Pinpoint the cell where the given text exists, returning its [X, Y] midpoint coordinate. 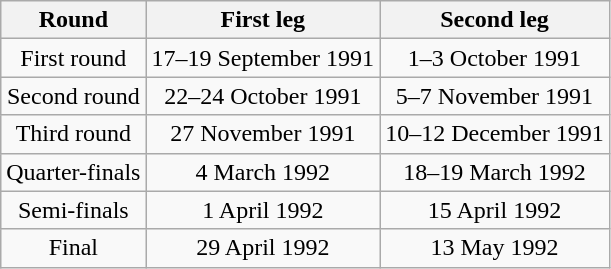
First round [74, 58]
Semi-finals [74, 210]
27 November 1991 [263, 134]
4 March 1992 [263, 172]
18–19 March 1992 [495, 172]
15 April 1992 [495, 210]
22–24 October 1991 [263, 96]
Quarter-finals [74, 172]
10–12 December 1991 [495, 134]
17–19 September 1991 [263, 58]
Final [74, 248]
Second leg [495, 20]
First leg [263, 20]
13 May 1992 [495, 248]
Round [74, 20]
1–3 October 1991 [495, 58]
1 April 1992 [263, 210]
Third round [74, 134]
29 April 1992 [263, 248]
5–7 November 1991 [495, 96]
Second round [74, 96]
